Identify which cell holds the provided text, then report its [x, y] central coordinate. 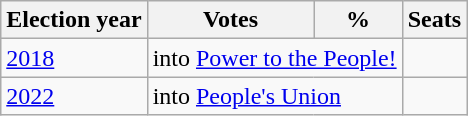
2022 [74, 96]
Seats [434, 20]
% [358, 20]
Election year [74, 20]
Votes [230, 20]
into Power to the People! [274, 58]
2018 [74, 58]
into People's Union [274, 96]
